For the text-containing cell, return its midpoint in (X, Y) coordinate format. 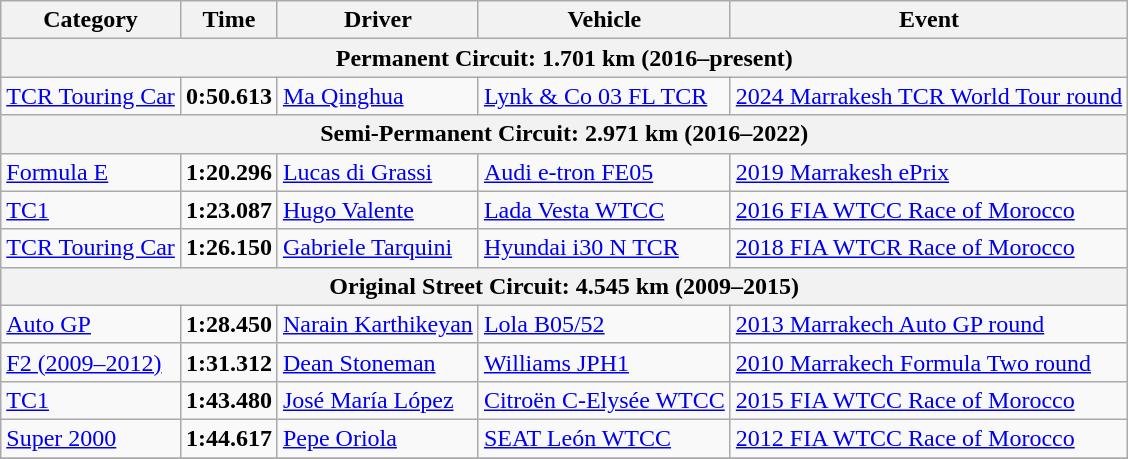
Time (228, 20)
1:44.617 (228, 438)
Lynk & Co 03 FL TCR (604, 96)
Hyundai i30 N TCR (604, 248)
2016 FIA WTCC Race of Morocco (928, 210)
2019 Marrakesh ePrix (928, 172)
2012 FIA WTCC Race of Morocco (928, 438)
Event (928, 20)
2018 FIA WTCR Race of Morocco (928, 248)
Dean Stoneman (378, 362)
Semi-Permanent Circuit: 2.971 km (2016–2022) (564, 134)
Permanent Circuit: 1.701 km (2016–present) (564, 58)
Original Street Circuit: 4.545 km (2009–2015) (564, 286)
1:43.480 (228, 400)
1:23.087 (228, 210)
F2 (2009–2012) (91, 362)
Gabriele Tarquini (378, 248)
0:50.613 (228, 96)
SEAT León WTCC (604, 438)
Formula E (91, 172)
2024 Marrakesh TCR World Tour round (928, 96)
Auto GP (91, 324)
Lucas di Grassi (378, 172)
Narain Karthikeyan (378, 324)
Category (91, 20)
Citroën C-Elysée WTCC (604, 400)
Hugo Valente (378, 210)
Ma Qinghua (378, 96)
1:26.150 (228, 248)
2015 FIA WTCC Race of Morocco (928, 400)
Vehicle (604, 20)
Williams JPH1 (604, 362)
Super 2000 (91, 438)
1:20.296 (228, 172)
Driver (378, 20)
1:28.450 (228, 324)
1:31.312 (228, 362)
Lada Vesta WTCC (604, 210)
José María López (378, 400)
Lola B05/52 (604, 324)
2013 Marrakech Auto GP round (928, 324)
Pepe Oriola (378, 438)
Audi e-tron FE05 (604, 172)
2010 Marrakech Formula Two round (928, 362)
